Find where the given text appears and provide that cell's center as (x, y) coordinate. 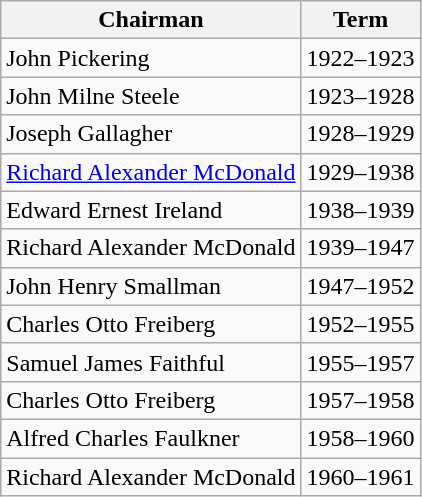
Joseph Gallagher (151, 134)
1958–1960 (360, 438)
1928–1929 (360, 134)
John Milne Steele (151, 96)
1952–1955 (360, 324)
1922–1923 (360, 58)
1939–1947 (360, 248)
1929–1938 (360, 172)
John Pickering (151, 58)
John Henry Smallman (151, 286)
1955–1957 (360, 362)
Edward Ernest Ireland (151, 210)
Term (360, 20)
1947–1952 (360, 286)
1957–1958 (360, 400)
1960–1961 (360, 477)
Chairman (151, 20)
1923–1928 (360, 96)
Alfred Charles Faulkner (151, 438)
1938–1939 (360, 210)
Samuel James Faithful (151, 362)
